Return (x, y) of the center of cell containing provided text 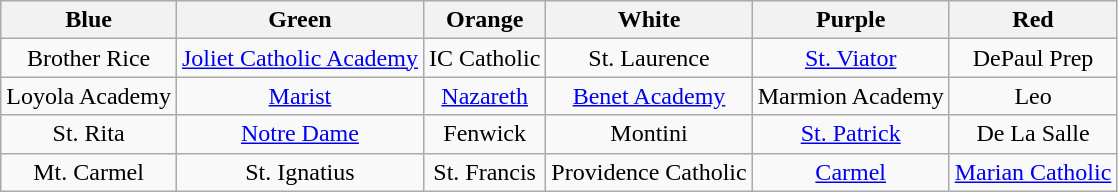
Nazareth (484, 96)
Montini (649, 134)
DePaul Prep (1033, 58)
Carmel (850, 172)
De La Salle (1033, 134)
Mt. Carmel (89, 172)
Notre Dame (300, 134)
St. Francis (484, 172)
St. Patrick (850, 134)
Green (300, 20)
Brother Rice (89, 58)
Joliet Catholic Academy (300, 58)
Red (1033, 20)
Marmion Academy (850, 96)
St. Viator (850, 58)
Orange (484, 20)
Fenwick (484, 134)
Purple (850, 20)
St. Laurence (649, 58)
White (649, 20)
Benet Academy (649, 96)
St. Rita (89, 134)
Loyola Academy (89, 96)
Leo (1033, 96)
Marist (300, 96)
Providence Catholic (649, 172)
IC Catholic (484, 58)
Marian Catholic (1033, 172)
Blue (89, 20)
St. Ignatius (300, 172)
